Determine the [X, Y] coordinate at the center of the cell enclosing the given text.  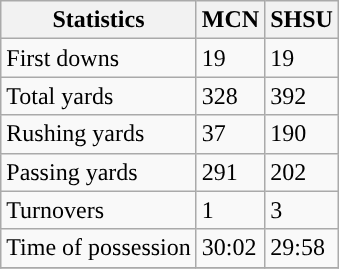
Total yards [99, 96]
190 [302, 134]
SHSU [302, 20]
Rushing yards [99, 134]
202 [302, 172]
Passing yards [99, 172]
First downs [99, 58]
MCN [230, 20]
1 [230, 210]
Turnovers [99, 210]
3 [302, 210]
37 [230, 134]
392 [302, 96]
30:02 [230, 248]
29:58 [302, 248]
291 [230, 172]
328 [230, 96]
Time of possession [99, 248]
Statistics [99, 20]
